Scan for the cell matching the given text and deliver its (X, Y) coordinate at center. 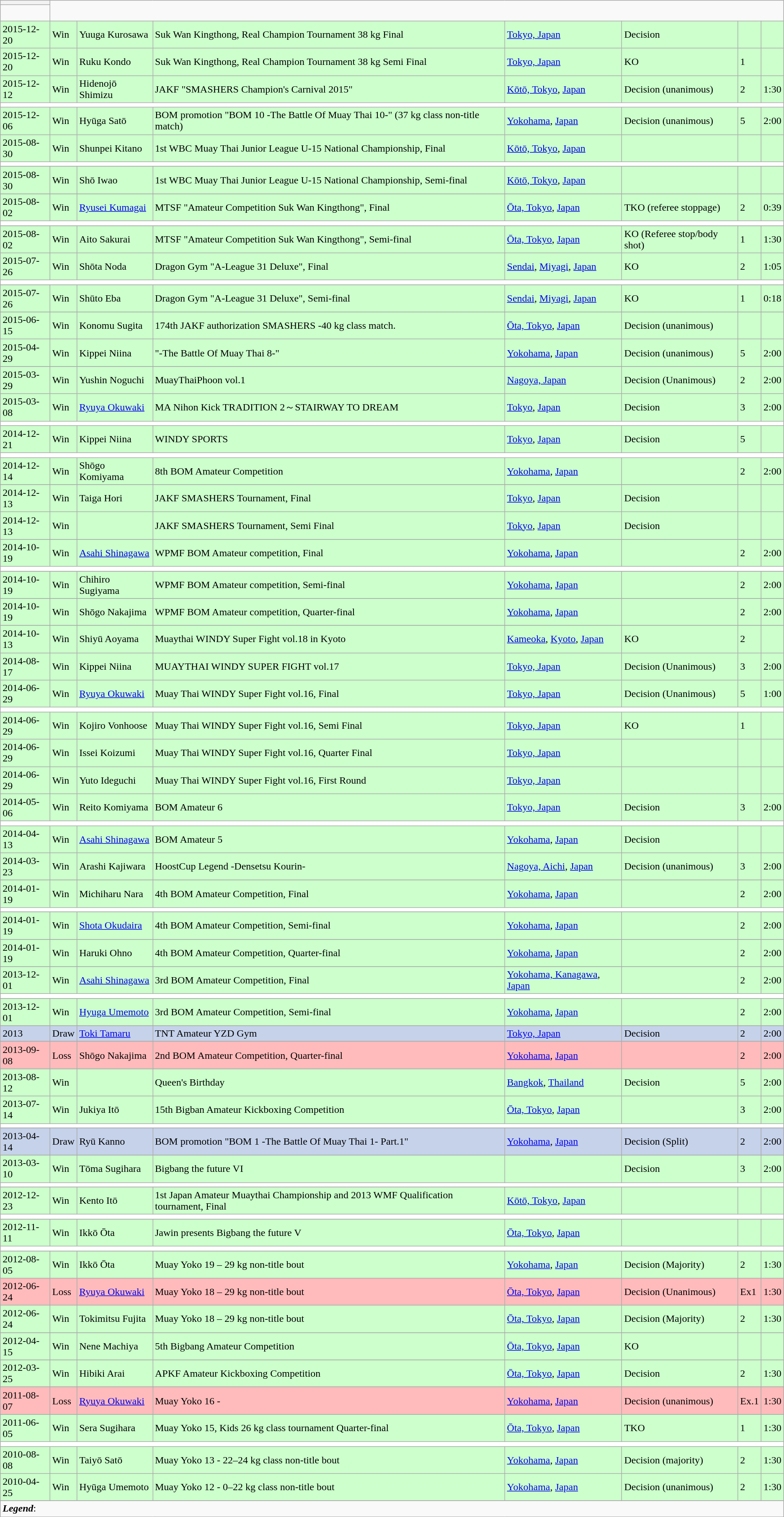
2015-12-12 (25, 89)
Bangkok, Thailand (563, 1082)
TKO (referee stoppage) (680, 207)
0:18 (772, 298)
2014-05-06 (25, 808)
4th BOM Amateur Competition, Final (328, 894)
JAKF "SMASHERS Champion's Carnival 2015" (328, 89)
Issei Koizumi (115, 753)
2013-07-14 (25, 1110)
Hidenojō Shimizu (115, 89)
2014-12-21 (25, 439)
2012-11-11 (25, 1232)
WPMF BOM Amateur competition, Quarter-final (328, 612)
1st WBC Muay Thai Junior League U-15 National Championship, Semi-final (328, 180)
2015-04-29 (25, 353)
2013-04-14 (25, 1142)
2012-03-25 (25, 1374)
Muay Thai WINDY Super Fight vol.16, Quarter Final (328, 753)
Hibiki Arai (115, 1374)
Jawin presents Bigbang the future V (328, 1232)
Taiga Hori (115, 498)
Bigbang the future VI (328, 1169)
2015-03-08 (25, 407)
2012-08-05 (25, 1264)
Tōma Sugihara (115, 1169)
Ex1 (750, 1292)
Kameoka, Kyoto, Japan (563, 639)
2013-03-10 (25, 1169)
Muay Thai WINDY Super Fight vol.16, First Round (328, 780)
Ryū Kanno (115, 1142)
2nd BOM Amateur Competition, Quarter-final (328, 1055)
Dragon Gym "A-League 31 Deluxe", Semi-final (328, 298)
2010-04-25 (25, 1487)
Muay Yoko 15, Kids 26 kg class tournament Quarter-final (328, 1428)
Shōgo Komiyama (115, 471)
APKF Amateur Kickboxing Competition (328, 1374)
Taiyō Satō (115, 1460)
15th Bigban Amateur Kickboxing Competition (328, 1110)
2014-10-13 (25, 639)
2010-08-08 (25, 1460)
MuayThaiPhoon vol.1 (328, 380)
3rd BOM Amateur Competition, Final (328, 980)
Shōta Noda (115, 266)
2015-03-29 (25, 380)
Jukiya Itō (115, 1110)
Shunpei Kitano (115, 148)
KO (Referee stop/body shot) (680, 239)
2014-08-17 (25, 667)
Muaythai WINDY Super Fight vol.18 in Kyoto (328, 639)
Reito Komiyama (115, 808)
BOM Amateur 5 (328, 839)
JAKF SMASHERS Tournament, Final (328, 498)
Muay Yoko 16 - (328, 1401)
Hyuga Umemoto (115, 1012)
WPMF BOM Amateur competition, Semi-final (328, 585)
TKO (680, 1428)
2015-06-15 (25, 326)
2013 (25, 1034)
Shō Iwao (115, 180)
2012-04-15 (25, 1346)
Decision (Split) (680, 1142)
BOM promotion "BOM 10 -The Battle Of Muay Thai 10-" (37 kg class non-title match) (328, 121)
WINDY SPORTS (328, 439)
"-The Battle Of Muay Thai 8-" (328, 353)
2014-03-23 (25, 866)
4th BOM Amateur Competition, Semi-final (328, 926)
Yushin Noguchi (115, 380)
Muay Yoko 13 - 22–24 kg class non-title bout (328, 1460)
Shūto Eba (115, 298)
174th JAKF authorization SMASHERS -40 kg class match. (328, 326)
0:39 (772, 207)
2011-06-05 (25, 1428)
Kojiro Vonhoose (115, 725)
Ex.1 (750, 1401)
Michiharu Nara (115, 894)
Muay Yoko 19 – 29 kg non-title bout (328, 1264)
4th BOM Amateur Competition, Quarter-final (328, 952)
Suk Wan Kingthong, Real Champion Tournament 38 kg Final (328, 34)
3rd BOM Amateur Competition, Semi-final (328, 1012)
MTSF "Amateur Competition Suk Wan Kingthong", Final (328, 207)
Hyūga Umemoto (115, 1487)
HoostCup Legend -Densetsu Kourin- (328, 866)
Decision (majority) (680, 1460)
Suk Wan Kingthong, Real Champion Tournament 38 kg Semi Final (328, 62)
Yuto Ideguchi (115, 780)
MUAYTHAI WINDY SUPER FIGHT vol.17 (328, 667)
2013-09-08 (25, 1055)
2015-12-06 (25, 121)
Queen's Birthday (328, 1082)
Konomu Sugita (115, 326)
Yuuga Kurosawa (115, 34)
Ruku Kondo (115, 62)
1st WBC Muay Thai Junior League U-15 National Championship, Final (328, 148)
MTSF "Amateur Competition Suk Wan Kingthong", Semi-final (328, 239)
2014-04-13 (25, 839)
Toki Tamaru (115, 1034)
Hyūga Satō (115, 121)
Muay Yoko 12 - 0–22 kg class non-title bout (328, 1487)
Shiyū Aoyama (115, 639)
Muay Thai WINDY Super Fight vol.16, Final (328, 694)
TNT Amateur YZD Gym (328, 1034)
5th Bigbang Amateur Competition (328, 1346)
BOM Amateur 6 (328, 808)
Muay Thai WINDY Super Fight vol.16, Semi Final (328, 725)
Legend: (392, 1509)
Nagoya, Aichi, Japan (563, 866)
2012-12-23 (25, 1200)
1:00 (772, 694)
MA Nihon Kick TRADITION 2～STAIRWAY TO DREAM (328, 407)
WPMF BOM Amateur competition, Final (328, 553)
Yokohama, Kanagawa, Japan (563, 980)
Nene Machiya (115, 1346)
JAKF SMASHERS Tournament, Semi Final (328, 525)
Tokimitsu Fujita (115, 1319)
Ryusei Kumagai (115, 207)
Dragon Gym "A-League 31 Deluxe", Final (328, 266)
1:05 (772, 266)
Kento Itō (115, 1200)
8th BOM Amateur Competition (328, 471)
Aito Sakurai (115, 239)
BOM promotion "BOM 1 -The Battle Of Muay Thai 1- Part.1" (328, 1142)
Arashi Kajiwara (115, 866)
Chihiro Sugiyama (115, 585)
2014-12-14 (25, 471)
2013-08-12 (25, 1082)
2011-08-07 (25, 1401)
Sera Sugihara (115, 1428)
Shota Okudaira (115, 926)
1st Japan Amateur Muaythai Championship and 2013 WMF Qualification tournament, Final (328, 1200)
Haruki Ohno (115, 952)
Nagoya, Japan (563, 380)
